Identify which cell holds the provided text, then report its [x, y] central coordinate. 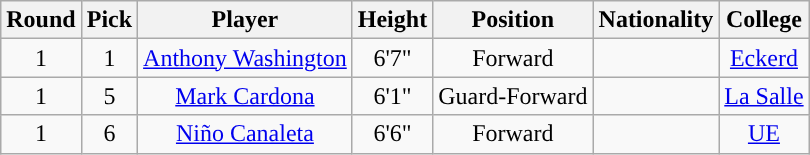
6'1" [392, 96]
Position [513, 20]
Anthony Washington [246, 58]
Nationality [656, 20]
Mark Cardona [246, 96]
Height [392, 20]
UE [764, 134]
La Salle [764, 96]
6'6" [392, 134]
Niño Canaleta [246, 134]
5 [109, 96]
Guard-Forward [513, 96]
College [764, 20]
Round [41, 20]
Pick [109, 20]
6 [109, 134]
Eckerd [764, 58]
6'7" [392, 58]
Player [246, 20]
